Scan for the cell matching the given text and deliver its (X, Y) coordinate at center. 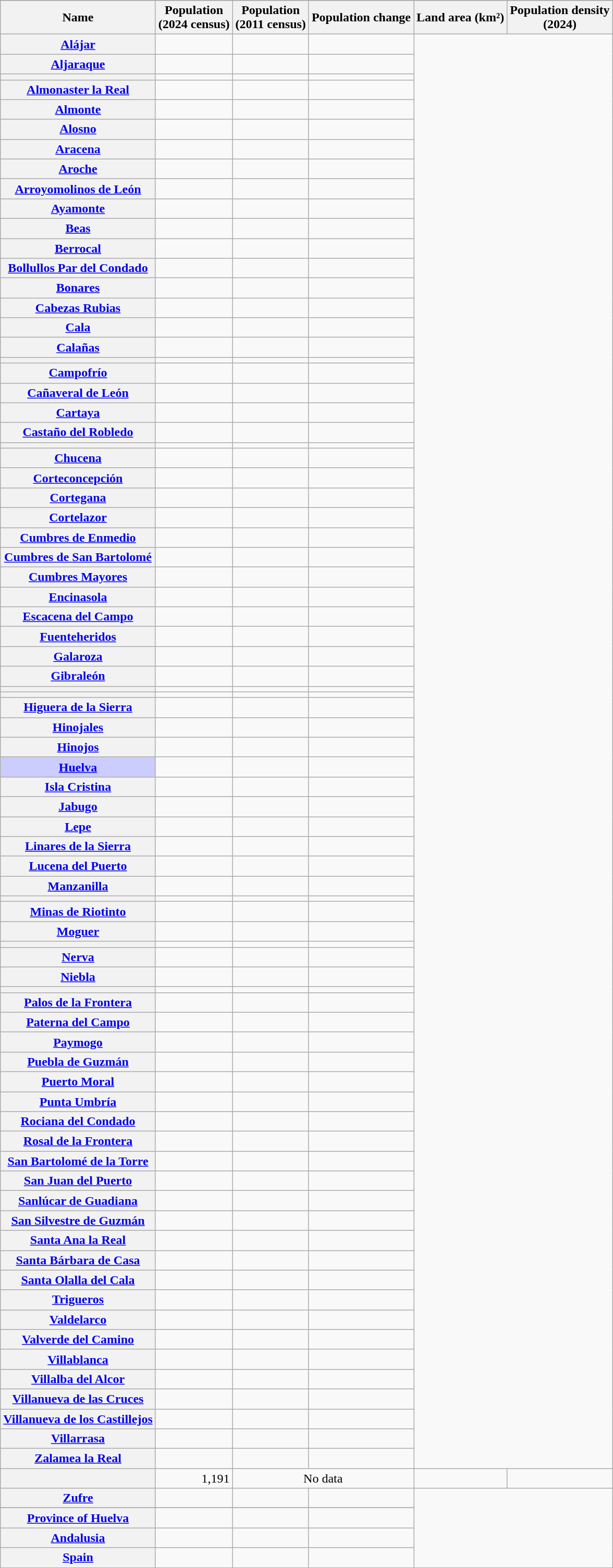
Nerva (78, 957)
Hinojales (78, 727)
Galaroza (78, 656)
Minas de Riotinto (78, 912)
Trigueros (78, 1300)
Almonte (78, 109)
Alájar (78, 44)
Gibraleón (78, 676)
Sanlúcar de Guadiana (78, 1201)
Rosal de la Frontera (78, 1141)
Rociana del Condado (78, 1122)
Puerto Moral (78, 1081)
Almonaster la Real (78, 90)
Santa Bárbara de Casa (78, 1260)
Land area (km²) (461, 18)
San Juan del Puerto (78, 1181)
Cumbres de Enmedio (78, 537)
Ayamonte (78, 208)
Santa Olalla del Cala (78, 1280)
Province of Huelva (78, 1518)
Aroche (78, 169)
Population(2011 census) (271, 18)
Zufre (78, 1498)
Castaño del Robledo (78, 432)
Cartaya (78, 413)
Population(2024 census) (194, 18)
Andalusia (78, 1538)
No data (323, 1478)
Santa Ana la Real (78, 1240)
Moguer (78, 931)
Cumbres Mayores (78, 577)
Arroyomolinos de León (78, 189)
Villalba del Alcor (78, 1379)
Spain (78, 1558)
Villanueva de las Cruces (78, 1399)
Huelva (78, 767)
Calañas (78, 347)
Cabezas Rubias (78, 308)
Encinasola (78, 597)
Paymogo (78, 1042)
Escacena del Campo (78, 617)
Aljaraque (78, 64)
Campofrío (78, 373)
San Bartolomé de la Torre (78, 1161)
Name (78, 18)
Villarrasa (78, 1439)
Beas (78, 228)
Corteconcepción (78, 478)
Villablanca (78, 1359)
Niebla (78, 977)
Cortegana (78, 497)
Linares de la Sierra (78, 847)
Bonares (78, 288)
Hinojos (78, 747)
Alosno (78, 129)
Population density(2024) (560, 18)
Aracena (78, 149)
Bollullos Par del Condado (78, 268)
Manzanilla (78, 886)
Higuera de la Sierra (78, 707)
Lepe (78, 827)
1,191 (194, 1478)
San Silvestre de Guzmán (78, 1221)
Cumbres de San Bartolomé (78, 557)
Zalamea la Real (78, 1459)
Lucena del Puerto (78, 866)
Cortelazor (78, 517)
Population change (361, 18)
Valverde del Camino (78, 1339)
Chucena (78, 458)
Cañaveral de León (78, 393)
Palos de la Frontera (78, 1002)
Punta Umbría (78, 1102)
Isla Cristina (78, 787)
Puebla de Guzmán (78, 1062)
Fuenteheridos (78, 637)
Paterna del Campo (78, 1022)
Berrocal (78, 248)
Villanueva de los Castillejos (78, 1418)
Cala (78, 328)
Valdelarco (78, 1320)
Jabugo (78, 806)
